Capture the cell that displays the provided text and extract its (x, y) central coordinate. 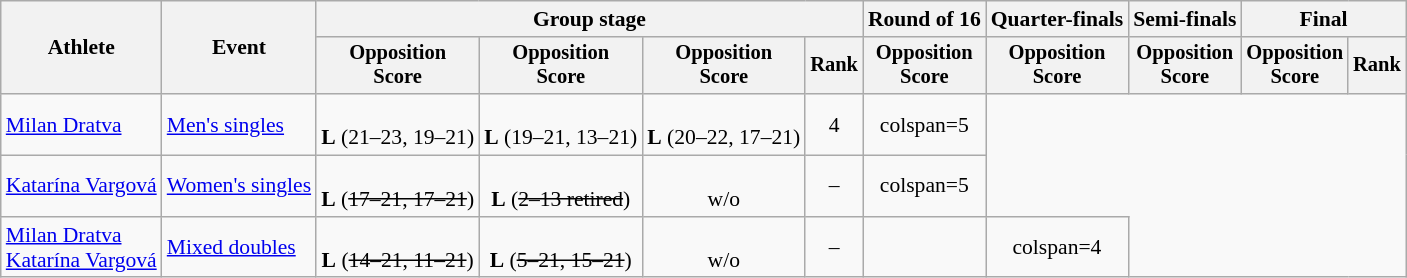
Quarter-finals (1057, 19)
L (21–23, 19–21) (398, 124)
Semi-finals (1184, 19)
L (14–21, 11–21) (398, 248)
Milan DratvaKatarína Vargová (82, 248)
L (5–21, 15–21) (560, 248)
L (19–21, 13–21) (560, 124)
Final (1323, 19)
Men's singles (239, 124)
L (2–13 retired) (560, 186)
colspan=4 (1057, 248)
Round of 16 (924, 19)
L (20–22, 17–21) (724, 124)
L (17–21, 17–21) (398, 186)
4 (834, 124)
Mixed doubles (239, 248)
Athlete (82, 48)
Group stage (590, 19)
Women's singles (239, 186)
Milan Dratva (82, 124)
Katarína Vargová (82, 186)
Event (239, 48)
